Output the [x, y] coordinate of the center of the cell containing the given text.  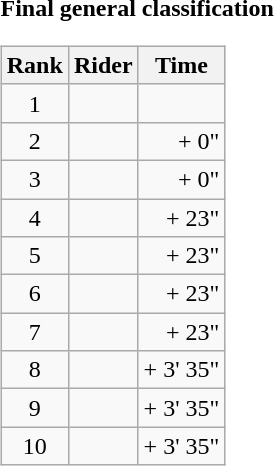
Rider [103, 65]
2 [34, 141]
6 [34, 294]
1 [34, 103]
4 [34, 217]
Rank [34, 65]
Time [182, 65]
8 [34, 370]
3 [34, 179]
9 [34, 408]
5 [34, 256]
10 [34, 446]
7 [34, 332]
